Capture the cell that displays the provided text and extract its (x, y) central coordinate. 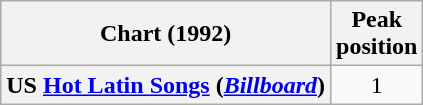
Peakposition (377, 34)
1 (377, 85)
US Hot Latin Songs (Billboard) (166, 85)
Chart (1992) (166, 34)
